Determine the [X, Y] coordinate at the center of the cell enclosing the given text.  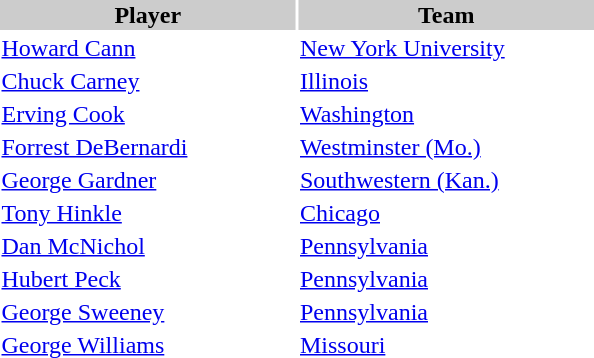
New York University [446, 48]
Team [446, 15]
George Sweeney [148, 312]
Player [148, 15]
Chuck Carney [148, 81]
Dan McNichol [148, 246]
Westminster (Mo.) [446, 147]
Forrest DeBernardi [148, 147]
Illinois [446, 81]
Hubert Peck [148, 279]
Erving Cook [148, 114]
Washington [446, 114]
Howard Cann [148, 48]
Chicago [446, 213]
Tony Hinkle [148, 213]
Southwestern (Kan.) [446, 180]
George Gardner [148, 180]
